Pinpoint the cell where the given text exists, returning its [x, y] midpoint coordinate. 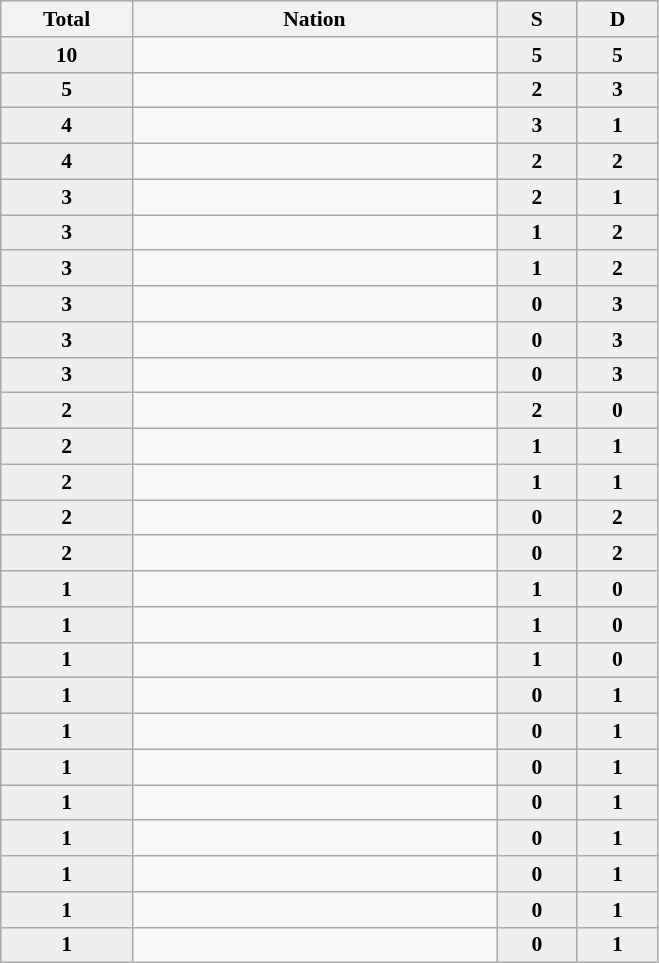
Total [67, 19]
Nation [314, 19]
D [618, 19]
10 [67, 55]
S [536, 19]
